Output the [X, Y] coordinate of the center of the cell containing the given text.  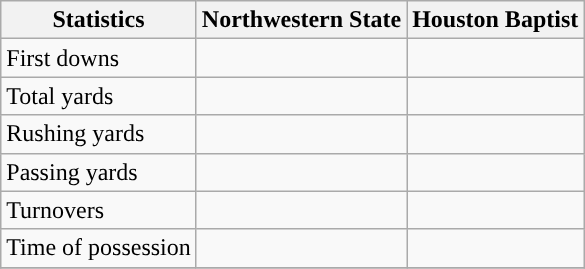
Time of possession [99, 248]
First downs [99, 58]
Statistics [99, 20]
Turnovers [99, 210]
Total yards [99, 96]
Northwestern State [301, 20]
Rushing yards [99, 134]
Passing yards [99, 172]
Houston Baptist [496, 20]
